Search for the cell housing the specified text and yield its (X, Y) center coordinate. 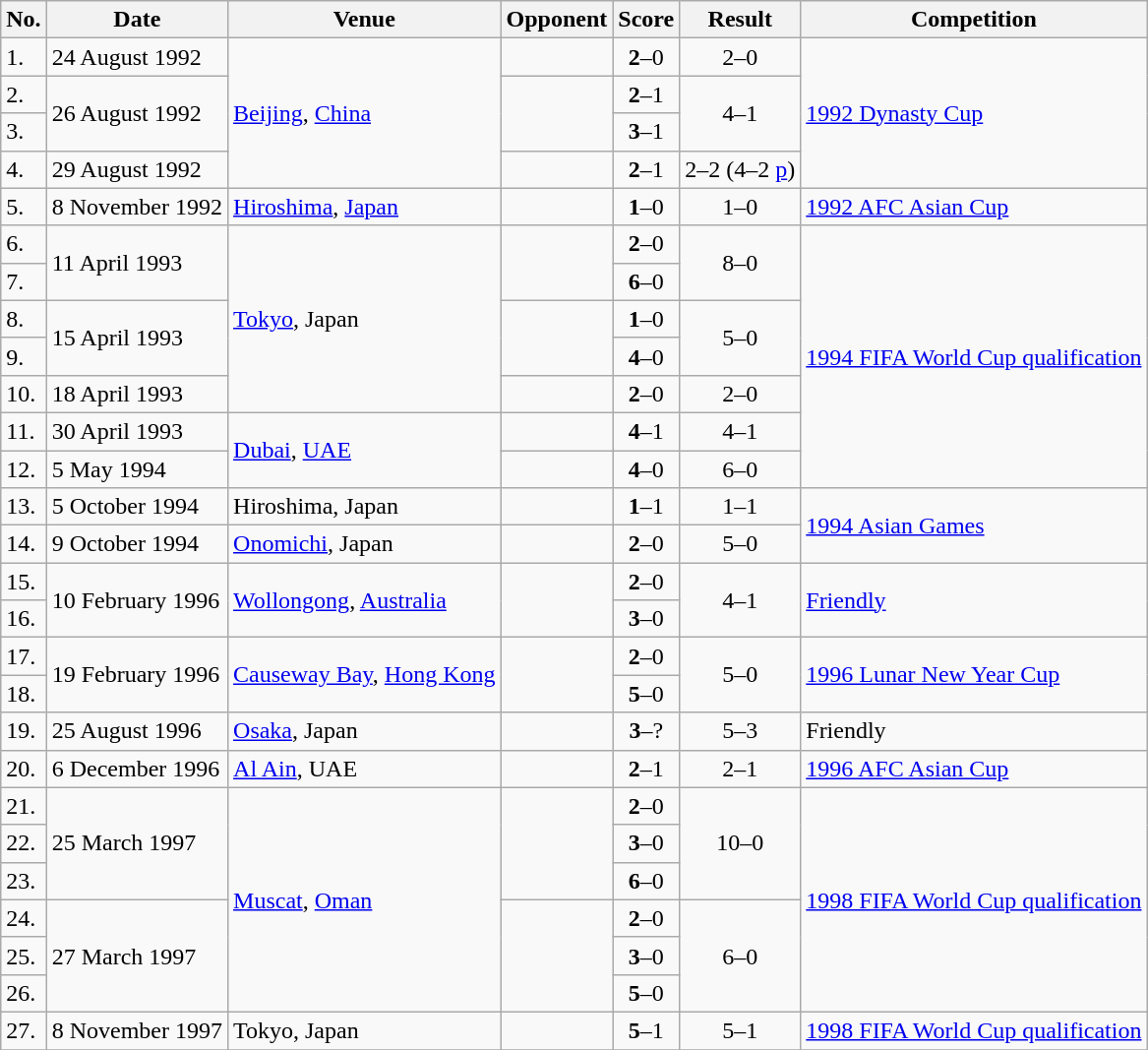
26. (24, 993)
Beijing, China (364, 113)
1996 AFC Asian Cup (974, 769)
21. (24, 806)
8 November 1992 (137, 207)
18. (24, 694)
Onomichi, Japan (364, 544)
3–1 (646, 132)
19. (24, 731)
11 April 1993 (137, 263)
15. (24, 582)
12. (24, 469)
27. (24, 1030)
11. (24, 431)
Muscat, Oman (364, 899)
29 August 1992 (137, 169)
Result (740, 20)
4. (24, 169)
30 April 1993 (137, 431)
25 March 1997 (137, 843)
Wollongong, Australia (364, 600)
8–0 (740, 263)
6. (24, 244)
15 April 1993 (137, 338)
2. (24, 94)
1994 FIFA World Cup qualification (974, 356)
25. (24, 956)
9 October 1994 (137, 544)
Al Ain, UAE (364, 769)
No. (24, 20)
Score (646, 20)
13. (24, 507)
3. (24, 132)
1996 Lunar New Year Cup (974, 675)
22. (24, 843)
1992 Dynasty Cup (974, 113)
5. (24, 207)
25 August 1996 (137, 731)
17. (24, 656)
10. (24, 394)
7. (24, 281)
1. (24, 57)
2–2 (4–2 p) (740, 169)
10–0 (740, 843)
20. (24, 769)
Competition (974, 20)
19 February 1996 (137, 675)
Osaka, Japan (364, 731)
5–3 (740, 731)
10 February 1996 (137, 600)
Venue (364, 20)
3–? (646, 731)
Date (137, 20)
6 December 1996 (137, 769)
9. (24, 356)
24 August 1992 (137, 57)
14. (24, 544)
18 April 1993 (137, 394)
Dubai, UAE (364, 450)
5 October 1994 (137, 507)
1992 AFC Asian Cup (974, 207)
8. (24, 319)
8 November 1997 (137, 1030)
26 August 1992 (137, 113)
5 May 1994 (137, 469)
24. (24, 918)
Opponent (557, 20)
23. (24, 881)
27 March 1997 (137, 956)
16. (24, 619)
1994 Asian Games (974, 525)
Causeway Bay, Hong Kong (364, 675)
